Scan for the cell matching the given text and deliver its (x, y) coordinate at center. 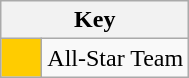
Key (95, 20)
All-Star Team (116, 58)
